Pinpoint the cell where the given text exists, returning its [X, Y] midpoint coordinate. 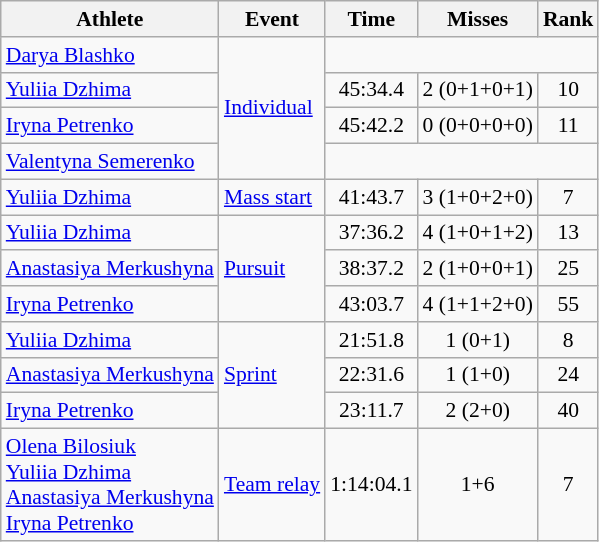
2 (1+0+0+1) [478, 269]
Time [371, 19]
22:31.6 [371, 375]
21:51.8 [371, 340]
1 (0+1) [478, 340]
24 [568, 375]
0 (0+0+0+0) [478, 126]
41:43.7 [371, 197]
45:42.2 [371, 126]
Olena BilosiukYuliia DzhimaAnastasiya MerkushynaIryna Petrenko [110, 485]
11 [568, 126]
10 [568, 90]
1 (1+0) [478, 375]
2 (2+0) [478, 411]
Athlete [110, 19]
3 (1+0+2+0) [478, 197]
45:34.4 [371, 90]
8 [568, 340]
Team relay [272, 485]
Sprint [272, 376]
Rank [568, 19]
Pursuit [272, 268]
Darya Blashko [110, 55]
43:03.7 [371, 304]
4 (1+1+2+0) [478, 304]
13 [568, 233]
1+6 [478, 485]
55 [568, 304]
1:14:04.1 [371, 485]
38:37.2 [371, 269]
23:11.7 [371, 411]
25 [568, 269]
Misses [478, 19]
Individual [272, 108]
40 [568, 411]
Mass start [272, 197]
Valentyna Semerenko [110, 162]
4 (1+0+1+2) [478, 233]
37:36.2 [371, 233]
2 (0+1+0+1) [478, 90]
Event [272, 19]
